Pinpoint the cell where the given text exists, returning its (X, Y) midpoint coordinate. 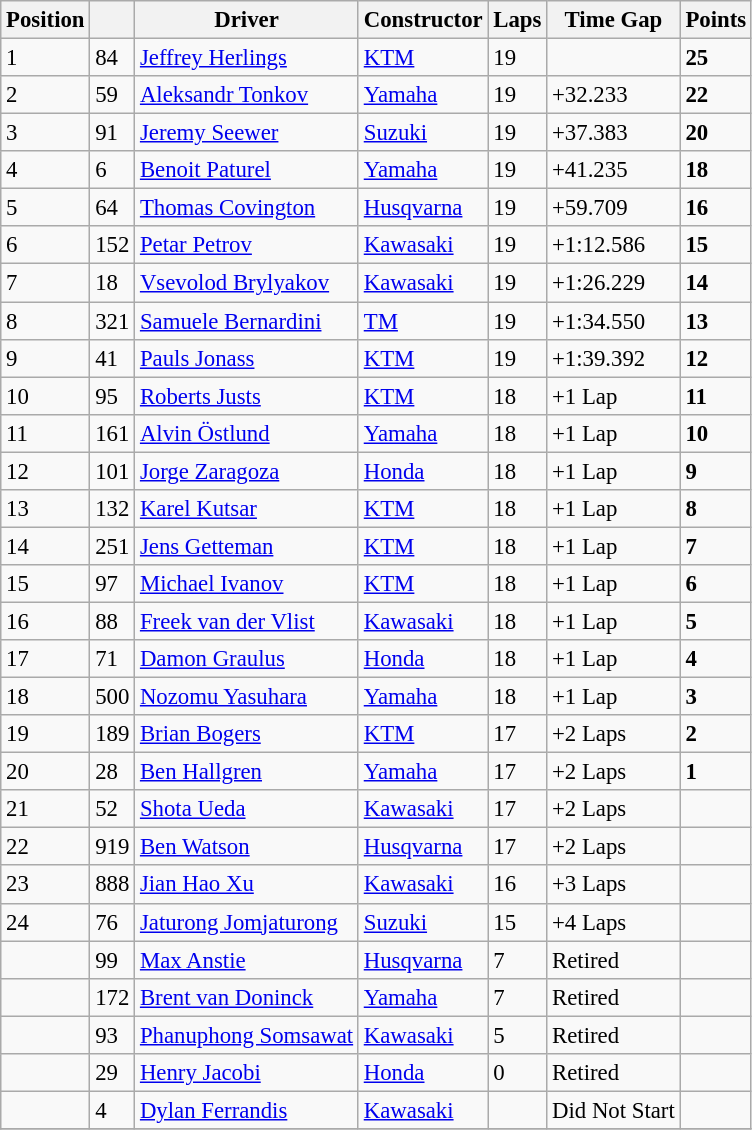
161 (112, 433)
28 (112, 772)
+1:39.392 (614, 358)
41 (112, 358)
76 (112, 922)
Thomas Covington (247, 208)
Did Not Start (614, 1110)
+1:12.586 (614, 245)
172 (112, 997)
Vsevolod Brylyakov (247, 283)
Freek van der Vlist (247, 621)
Laps (518, 20)
Jeremy Seewer (247, 133)
+32.233 (614, 95)
84 (112, 58)
71 (112, 659)
TM (423, 321)
+4 Laps (614, 922)
Jian Hao Xu (247, 885)
Roberts Justs (247, 396)
Samuele Bernardini (247, 321)
Pauls Jonass (247, 358)
189 (112, 734)
Michael Ivanov (247, 584)
99 (112, 960)
Ben Watson (247, 847)
+59.709 (614, 208)
500 (112, 697)
0 (518, 1073)
152 (112, 245)
919 (112, 847)
Ben Hallgren (247, 772)
Phanuphong Somsawat (247, 1035)
64 (112, 208)
888 (112, 885)
24 (46, 922)
Driver (247, 20)
321 (112, 321)
Position (46, 20)
Benoit Paturel (247, 170)
Dylan Ferrandis (247, 1110)
Jorge Zaragoza (247, 471)
+41.235 (614, 170)
Jaturong Jomjaturong (247, 922)
95 (112, 396)
Nozomu Yasuhara (247, 697)
Shota Ueda (247, 809)
Brent van Doninck (247, 997)
23 (46, 885)
Karel Kutsar (247, 509)
52 (112, 809)
91 (112, 133)
Henry Jacobi (247, 1073)
Constructor (423, 20)
Max Anstie (247, 960)
Jens Getteman (247, 546)
Damon Graulus (247, 659)
29 (112, 1073)
132 (112, 509)
+3 Laps (614, 885)
Jeffrey Herlings (247, 58)
88 (112, 621)
+1:26.229 (614, 283)
251 (112, 546)
25 (716, 58)
Aleksandr Tonkov (247, 95)
Points (716, 20)
Time Gap (614, 20)
93 (112, 1035)
59 (112, 95)
101 (112, 471)
Alvin Östlund (247, 433)
+1:34.550 (614, 321)
Brian Bogers (247, 734)
+37.383 (614, 133)
Petar Petrov (247, 245)
21 (46, 809)
97 (112, 584)
